Output the (x, y) coordinate of the center of the cell containing the given text.  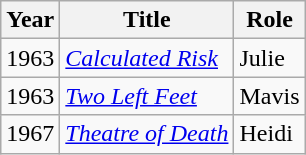
Theatre of Death (147, 134)
Heidi (270, 134)
Role (270, 20)
Julie (270, 58)
Two Left Feet (147, 96)
Title (147, 20)
Mavis (270, 96)
Calculated Risk (147, 58)
Year (30, 20)
1967 (30, 134)
